For the text-containing cell, return its midpoint in [x, y] coordinate format. 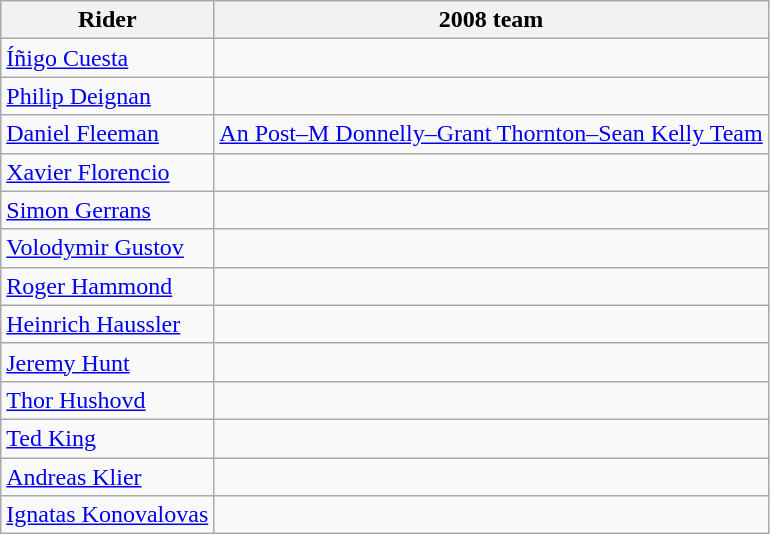
An Post–M Donnelly–Grant Thornton–Sean Kelly Team [491, 134]
Ignatas Konovalovas [108, 515]
Ted King [108, 438]
Heinrich Haussler [108, 324]
Andreas Klier [108, 477]
Xavier Florencio [108, 172]
Philip Deignan [108, 96]
Roger Hammond [108, 286]
Jeremy Hunt [108, 362]
2008 team [491, 20]
Simon Gerrans [108, 210]
Volodymir Gustov [108, 248]
Thor Hushovd [108, 400]
Rider [108, 20]
Daniel Fleeman [108, 134]
Íñigo Cuesta [108, 58]
